Pinpoint the cell where the given text exists, returning its (X, Y) midpoint coordinate. 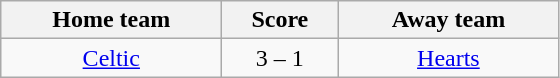
Score (280, 20)
Away team (448, 20)
3 – 1 (280, 58)
Hearts (448, 58)
Home team (112, 20)
Celtic (112, 58)
